Provide the [X, Y] coordinate of the cell's center where the given text is located.  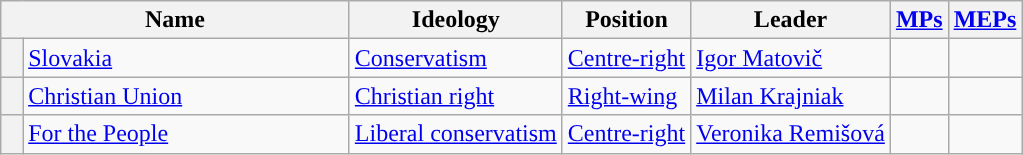
Milan Krajniak [791, 96]
Igor Matovič [791, 58]
MEPs [985, 20]
For the People [186, 134]
Veronika Remišová [791, 134]
Conservatism [456, 58]
Liberal conservatism [456, 134]
Slovakia [186, 58]
Leader [791, 20]
MPs [919, 20]
Christian right [456, 96]
Christian Union [186, 96]
Ideology [456, 20]
Right-wing [626, 96]
Position [626, 20]
Name [176, 20]
